Find where the given text appears and provide that cell's center as [X, Y] coordinate. 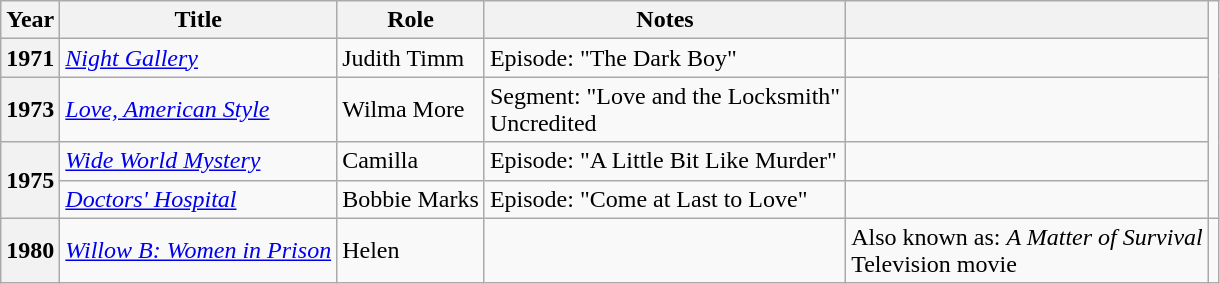
1975 [30, 180]
Wilma More [411, 110]
1973 [30, 110]
Segment: "Love and the Locksmith"Uncredited [664, 110]
1980 [30, 250]
Love, American Style [198, 110]
Night Gallery [198, 58]
Bobbie Marks [411, 199]
1971 [30, 58]
Camilla [411, 161]
Judith Timm [411, 58]
Wide World Mystery [198, 161]
Helen [411, 250]
Episode: "A Little Bit Like Murder" [664, 161]
Notes [664, 20]
Episode: "Come at Last to Love" [664, 199]
Also known as: A Matter of SurvivalTelevision movie [1028, 250]
Year [30, 20]
Role [411, 20]
Doctors' Hospital [198, 199]
Episode: "The Dark Boy" [664, 58]
Willow B: Women in Prison [198, 250]
Title [198, 20]
